Pinpoint the cell where the given text exists, returning its [X, Y] midpoint coordinate. 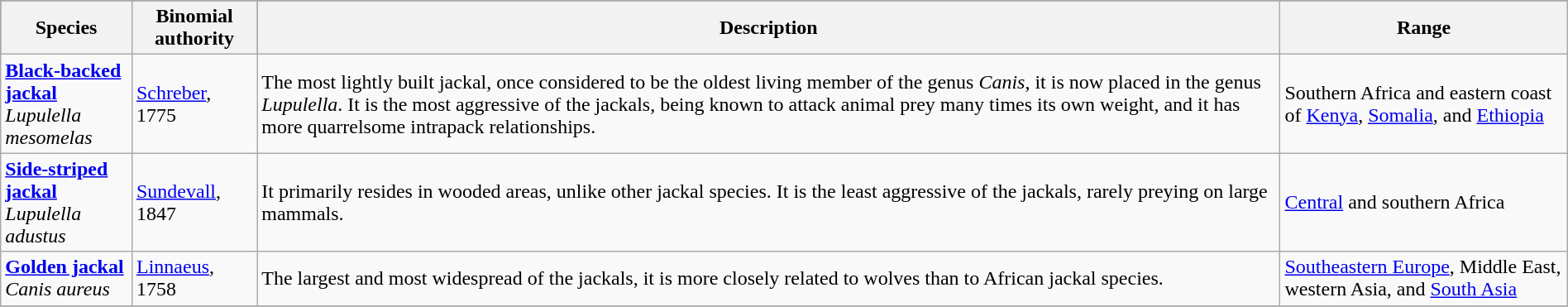
Southeastern Europe, Middle East, western Asia, and South Asia [1424, 278]
Schreber, 1775 [194, 104]
Golden jackalCanis aureus [66, 278]
Southern Africa and eastern coast of Kenya, Somalia, and Ethiopia [1424, 104]
Linnaeus, 1758 [194, 278]
Side-striped jackalLupulella adustus [66, 202]
Binomial authority [194, 28]
Black-backed jackalLupulella mesomelas [66, 104]
The largest and most widespread of the jackals, it is more closely related to wolves than to African jackal species. [769, 278]
Sundevall, 1847 [194, 202]
It primarily resides in wooded areas, unlike other jackal species. It is the least aggressive of the jackals, rarely preying on large mammals. [769, 202]
Central and southern Africa [1424, 202]
Description [769, 28]
Range [1424, 28]
Species [66, 28]
